Detect which cell encompasses the target text, then output its [x, y] center coordinate. 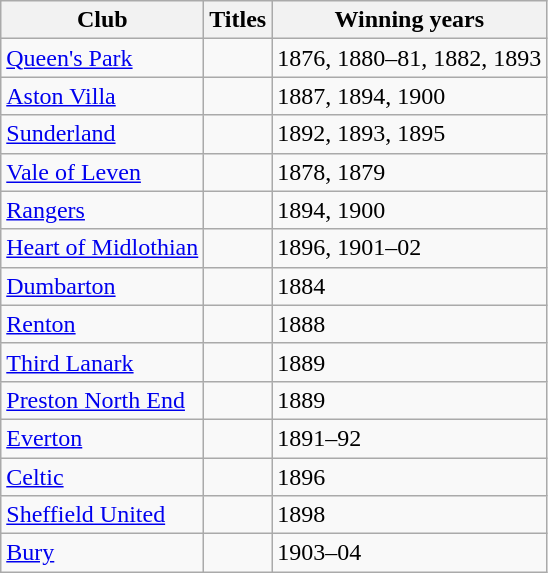
1876, 1880–81, 1882, 1893 [410, 58]
Heart of Midlothian [102, 248]
Third Lanark [102, 362]
1892, 1893, 1895 [410, 134]
Sheffield United [102, 515]
Renton [102, 324]
1903–04 [410, 553]
Club [102, 20]
1891–92 [410, 438]
1898 [410, 515]
1878, 1879 [410, 172]
Vale of Leven [102, 172]
Titles [238, 20]
Winning years [410, 20]
1896, 1901–02 [410, 248]
Sunderland [102, 134]
1884 [410, 286]
1894, 1900 [410, 210]
Bury [102, 553]
Celtic [102, 477]
Dumbarton [102, 286]
Queen's Park [102, 58]
Rangers [102, 210]
Aston Villa [102, 96]
Preston North End [102, 400]
Everton [102, 438]
1888 [410, 324]
1887, 1894, 1900 [410, 96]
1896 [410, 477]
